For the text-containing cell, return its midpoint in [x, y] coordinate format. 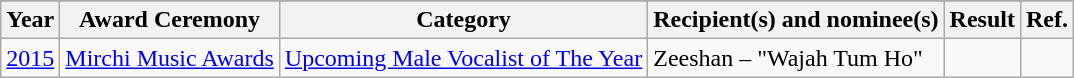
2015 [30, 58]
Result [982, 20]
Upcoming Male Vocalist of The Year [463, 58]
Zeeshan – "Wajah Tum Ho" [796, 58]
Mirchi Music Awards [170, 58]
Ref. [1046, 20]
Award Ceremony [170, 20]
Recipient(s) and nominee(s) [796, 20]
Year [30, 20]
Category [463, 20]
